Locate the cell with the specified text and output its (X, Y) center coordinate. 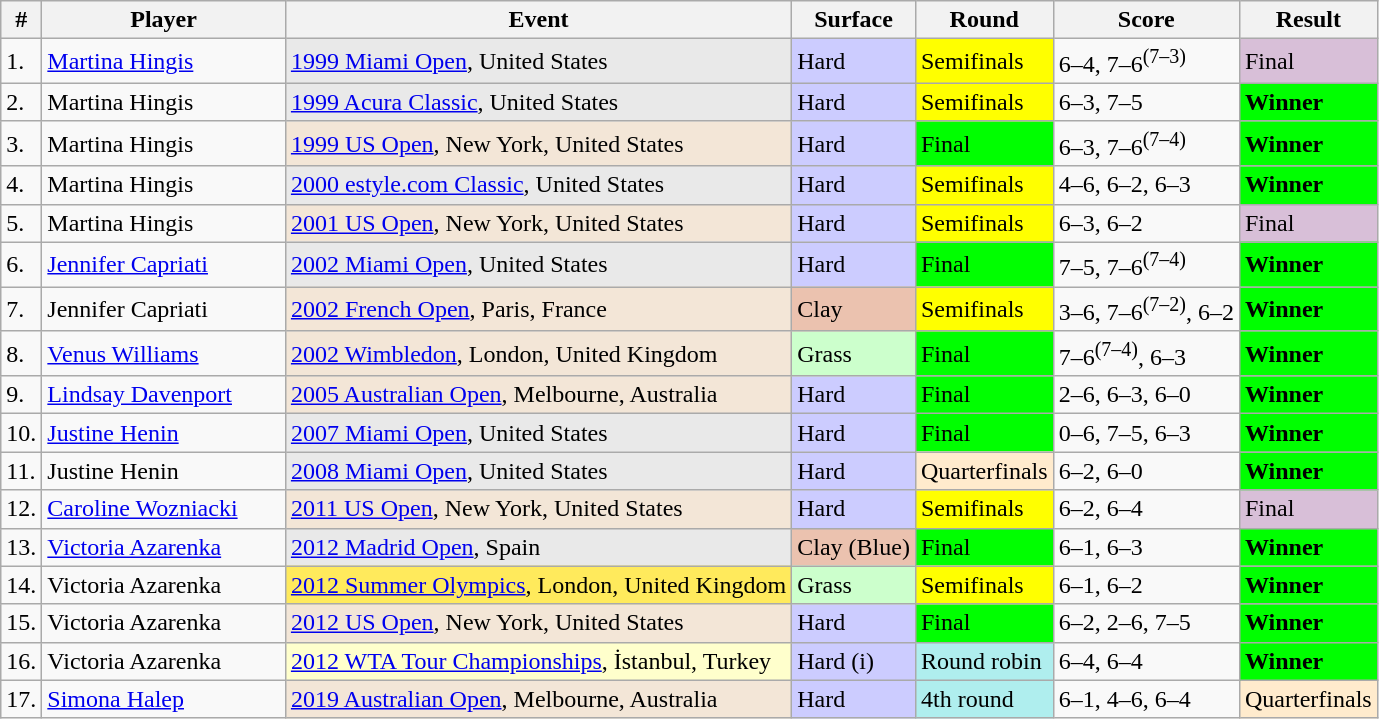
2012 Summer Olympics, London, United Kingdom (538, 585)
6–2, 6–0 (1146, 471)
16. (22, 661)
Clay (Blue) (854, 547)
1999 Miami Open, United States (538, 62)
2007 Miami Open, United States (538, 433)
6–3, 7–6(7–4) (1146, 144)
11. (22, 471)
Score (1146, 20)
7. (22, 310)
0–6, 7–5, 6–3 (1146, 433)
14. (22, 585)
4. (22, 185)
1999 US Open, New York, United States (538, 144)
Simona Halep (164, 699)
8. (22, 354)
# (22, 20)
15. (22, 623)
Surface (854, 20)
Event (538, 20)
6–3, 7–5 (1146, 102)
6–3, 6–2 (1146, 223)
Clay (854, 310)
10. (22, 433)
6–1, 4–6, 6–4 (1146, 699)
7–5, 7–6(7–4) (1146, 264)
Round (984, 20)
2012 US Open, New York, United States (538, 623)
2–6, 6–3, 6–0 (1146, 395)
3. (22, 144)
Player (164, 20)
13. (22, 547)
3–6, 7–6(7–2), 6–2 (1146, 310)
6–1, 6–2 (1146, 585)
9. (22, 395)
6–4, 7–6(7–3) (1146, 62)
6–4, 6–4 (1146, 661)
2. (22, 102)
2000 estyle.com Classic, United States (538, 185)
2011 US Open, New York, United States (538, 509)
1999 Acura Classic, United States (538, 102)
6. (22, 264)
4th round (984, 699)
2002 Wimbledon, London, United Kingdom (538, 354)
6–2, 6–4 (1146, 509)
2008 Miami Open, United States (538, 471)
5. (22, 223)
6–2, 2–6, 7–5 (1146, 623)
12. (22, 509)
Round robin (984, 661)
1. (22, 62)
2005 Australian Open, Melbourne, Australia (538, 395)
2001 US Open, New York, United States (538, 223)
4–6, 6–2, 6–3 (1146, 185)
Result (1308, 20)
2002 Miami Open, United States (538, 264)
Lindsay Davenport (164, 395)
7–6(7–4), 6–3 (1146, 354)
2002 French Open, Paris, France (538, 310)
6–1, 6–3 (1146, 547)
2012 WTA Tour Championships, İstanbul, Turkey (538, 661)
2012 Madrid Open, Spain (538, 547)
Caroline Wozniacki (164, 509)
17. (22, 699)
Hard (i) (854, 661)
2019 Australian Open, Melbourne, Australia (538, 699)
Venus Williams (164, 354)
